Detect which cell encompasses the target text, then output its [X, Y] center coordinate. 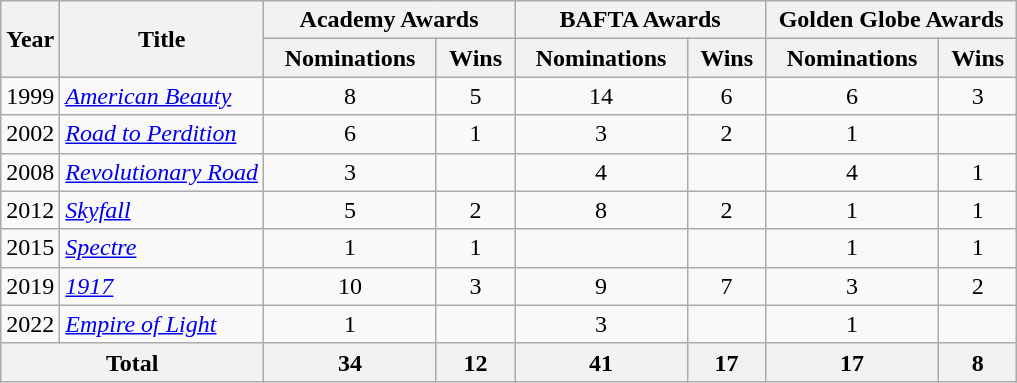
BAFTA Awards [640, 20]
9 [602, 286]
Revolutionary Road [162, 172]
10 [350, 286]
41 [602, 362]
12 [475, 362]
2008 [30, 172]
2012 [30, 210]
1917 [162, 286]
14 [602, 96]
Title [162, 39]
Road to Perdition [162, 134]
7 [727, 286]
34 [350, 362]
Total [132, 362]
Year [30, 39]
Empire of Light [162, 324]
2019 [30, 286]
1999 [30, 96]
2015 [30, 248]
Academy Awards [390, 20]
2022 [30, 324]
2002 [30, 134]
Spectre [162, 248]
Golden Globe Awards [892, 20]
Skyfall [162, 210]
American Beauty [162, 96]
